Output the [x, y] coordinate of the center of the cell containing the given text.  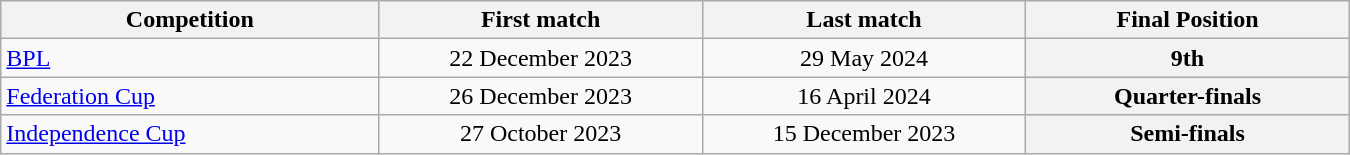
9th [1188, 58]
15 December 2023 [864, 134]
Semi-finals [1188, 134]
Competition [190, 20]
16 April 2024 [864, 96]
26 December 2023 [540, 96]
27 October 2023 [540, 134]
22 December 2023 [540, 58]
Federation Cup [190, 96]
Last match [864, 20]
BPL [190, 58]
Final Position [1188, 20]
Independence Cup [190, 134]
Quarter-finals [1188, 96]
29 May 2024 [864, 58]
First match [540, 20]
